Locate the cell with the specified text and output its (x, y) center coordinate. 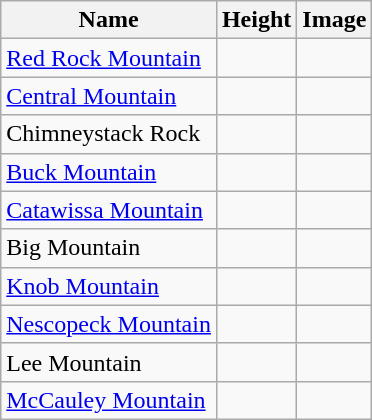
Nescopeck Mountain (109, 324)
McCauley Mountain (109, 400)
Red Rock Mountain (109, 58)
Buck Mountain (109, 172)
Big Mountain (109, 248)
Knob Mountain (109, 286)
Name (109, 20)
Image (334, 20)
Central Mountain (109, 96)
Catawissa Mountain (109, 210)
Chimneystack Rock (109, 134)
Lee Mountain (109, 362)
Height (256, 20)
